From the cell containing the given text, extract its center point as (x, y) coordinate. 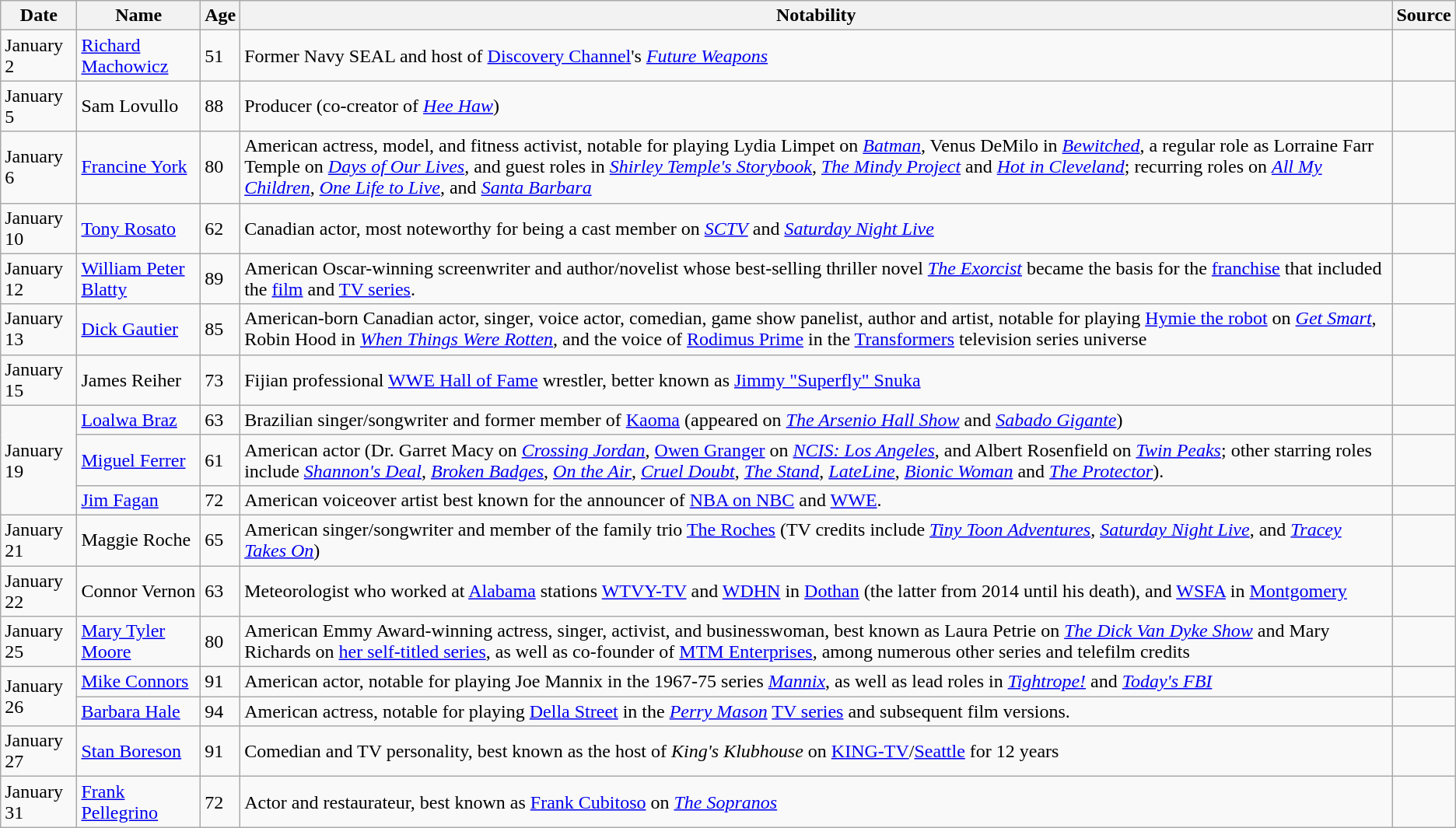
Fijian professional WWE Hall of Fame wrestler, better known as Jimmy "Superfly" Snuka (817, 379)
88 (221, 106)
January 6 (39, 167)
January 15 (39, 379)
January 22 (39, 591)
January 13 (39, 330)
Mike Connors (138, 682)
American actor, notable for playing Joe Mannix in the 1967-75 series Mannix, as well as lead roles in Tightrope! and Today's FBI (817, 682)
Brazilian singer/songwriter and former member of Kaoma (appeared on The Arsenio Hall Show and Sabado Gigante) (817, 420)
Stan Boreson (138, 751)
Source (1423, 16)
January 27 (39, 751)
William Peter Blatty (138, 278)
Former Navy SEAL and host of Discovery Channel's Future Weapons (817, 56)
January 26 (39, 697)
January 31 (39, 802)
Name (138, 16)
Richard Machowicz (138, 56)
Sam Lovullo (138, 106)
Loalwa Braz (138, 420)
Canadian actor, most noteworthy for being a cast member on SCTV and Saturday Night Live (817, 229)
61 (221, 460)
January 12 (39, 278)
Age (221, 16)
62 (221, 229)
51 (221, 56)
American voiceover artist best known for the announcer of NBA on NBC and WWE. (817, 500)
89 (221, 278)
Producer (co-creator of Hee Haw) (817, 106)
Jim Fagan (138, 500)
73 (221, 379)
65 (221, 540)
Notability (817, 16)
94 (221, 711)
American actress, notable for playing Della Street in the Perry Mason TV series and subsequent film versions. (817, 711)
Miguel Ferrer (138, 460)
Mary Tyler Moore (138, 642)
Frank Pellegrino (138, 802)
January 21 (39, 540)
James Reiher (138, 379)
Actor and restaurateur, best known as Frank Cubitoso on The Sopranos (817, 802)
Tony Rosato (138, 229)
Barbara Hale (138, 711)
Connor Vernon (138, 591)
January 25 (39, 642)
January 10 (39, 229)
85 (221, 330)
January 19 (39, 460)
Comedian and TV personality, best known as the host of King's Klubhouse on KING-TV/Seattle for 12 years (817, 751)
Date (39, 16)
Maggie Roche (138, 540)
January 5 (39, 106)
Dick Gautier (138, 330)
January 2 (39, 56)
Meteorologist who worked at Alabama stations WTVY-TV and WDHN in Dothan (the latter from 2014 until his death), and WSFA in Montgomery (817, 591)
Francine York (138, 167)
